From the cell containing the given text, extract its center point as [X, Y] coordinate. 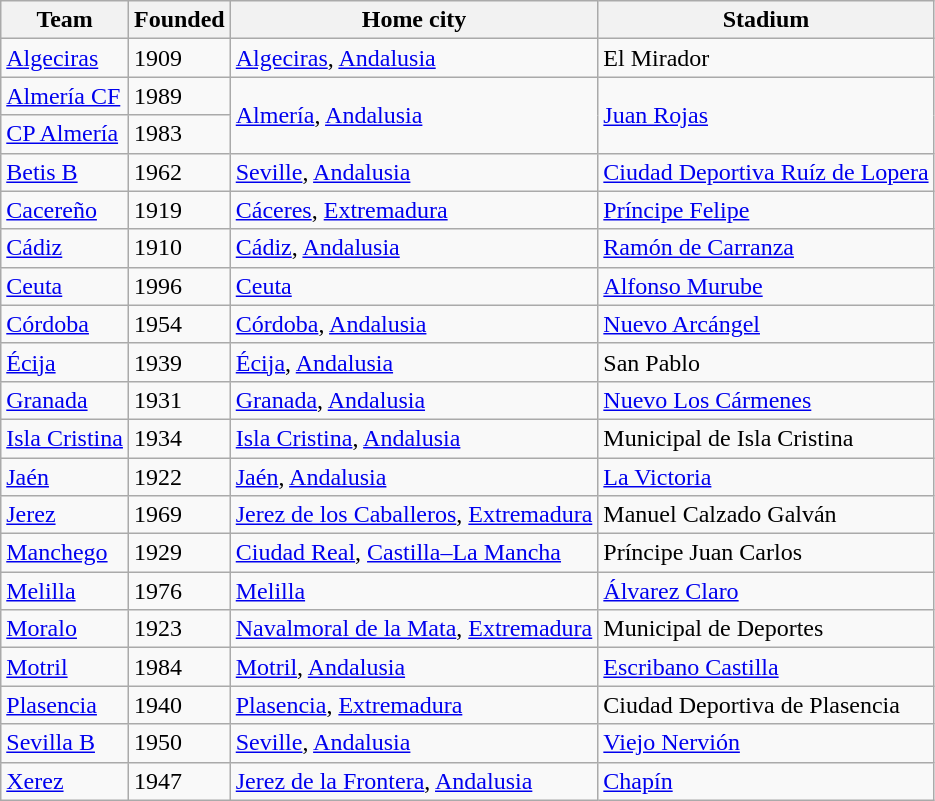
Plasencia [65, 705]
Ciudad Real, Castilla–La Mancha [414, 553]
Príncipe Felipe [766, 210]
Jaén, Andalusia [414, 477]
Jerez de la Frontera, Andalusia [414, 781]
1969 [179, 515]
Nuevo Los Cármenes [766, 400]
Nuevo Arcángel [766, 324]
1931 [179, 400]
1984 [179, 667]
Álvarez Claro [766, 591]
1983 [179, 134]
Isla Cristina, Andalusia [414, 438]
1939 [179, 362]
Cáceres, Extremadura [414, 210]
San Pablo [766, 362]
Jaén [65, 477]
Cádiz [65, 248]
Founded [179, 20]
1950 [179, 743]
Betis B [65, 172]
Municipal de Isla Cristina [766, 438]
Jerez [65, 515]
Manuel Calzado Galván [766, 515]
1940 [179, 705]
Isla Cristina [65, 438]
Stadium [766, 20]
1989 [179, 96]
1996 [179, 286]
Cádiz, Andalusia [414, 248]
1947 [179, 781]
1929 [179, 553]
Almería, Andalusia [414, 115]
Team [65, 20]
Cacereño [65, 210]
Córdoba [65, 324]
Motril [65, 667]
1909 [179, 58]
Juan Rojas [766, 115]
1962 [179, 172]
1919 [179, 210]
Plasencia, Extremadura [414, 705]
1923 [179, 629]
1976 [179, 591]
Motril, Andalusia [414, 667]
Sevilla B [65, 743]
Algeciras [65, 58]
Viejo Nervión [766, 743]
1934 [179, 438]
Alfonso Murube [766, 286]
Ciudad Deportiva Ruíz de Lopera [766, 172]
CP Almería [65, 134]
Home city [414, 20]
Príncipe Juan Carlos [766, 553]
Manchego [65, 553]
Écija [65, 362]
Chapín [766, 781]
Ramón de Carranza [766, 248]
Córdoba, Andalusia [414, 324]
Escribano Castilla [766, 667]
Algeciras, Andalusia [414, 58]
La Victoria [766, 477]
El Mirador [766, 58]
Granada [65, 400]
Granada, Andalusia [414, 400]
Jerez de los Caballeros, Extremadura [414, 515]
Xerez [65, 781]
Almería CF [65, 96]
1954 [179, 324]
Ciudad Deportiva de Plasencia [766, 705]
1922 [179, 477]
1910 [179, 248]
Écija, Andalusia [414, 362]
Navalmoral de la Mata, Extremadura [414, 629]
Moralo [65, 629]
Municipal de Deportes [766, 629]
